Output the (x, y) coordinate of the center of the cell containing the given text.  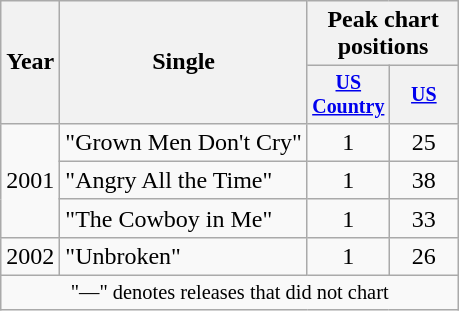
US Country (348, 94)
"The Cowboy in Me" (184, 218)
Single (184, 62)
"—" denotes releases that did not chart (230, 293)
33 (424, 218)
38 (424, 180)
Year (30, 62)
26 (424, 256)
"Grown Men Don't Cry" (184, 142)
Peak chart positions (382, 34)
"Angry All the Time" (184, 180)
"Unbroken" (184, 256)
2001 (30, 180)
25 (424, 142)
US (424, 94)
2002 (30, 256)
